Locate the cell with the specified text and output its [x, y] center coordinate. 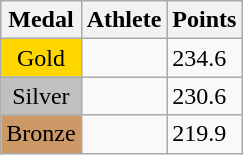
234.6 [204, 58]
Athlete [124, 20]
Points [204, 20]
230.6 [204, 96]
Gold [41, 58]
219.9 [204, 134]
Bronze [41, 134]
Medal [41, 20]
Silver [41, 96]
